Output the (x, y) coordinate of the center of the cell containing the given text.  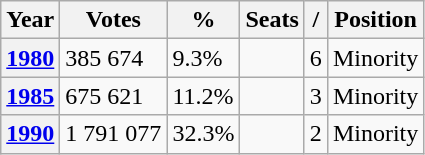
2 (316, 134)
1990 (30, 134)
% (204, 20)
6 (316, 58)
9.3% (204, 58)
1980 (30, 58)
385 674 (114, 58)
11.2% (204, 96)
1 791 077 (114, 134)
675 621 (114, 96)
Position (375, 20)
/ (316, 20)
Seats (272, 20)
1985 (30, 96)
Votes (114, 20)
3 (316, 96)
32.3% (204, 134)
Year (30, 20)
